Search for the cell housing the specified text and yield its (X, Y) center coordinate. 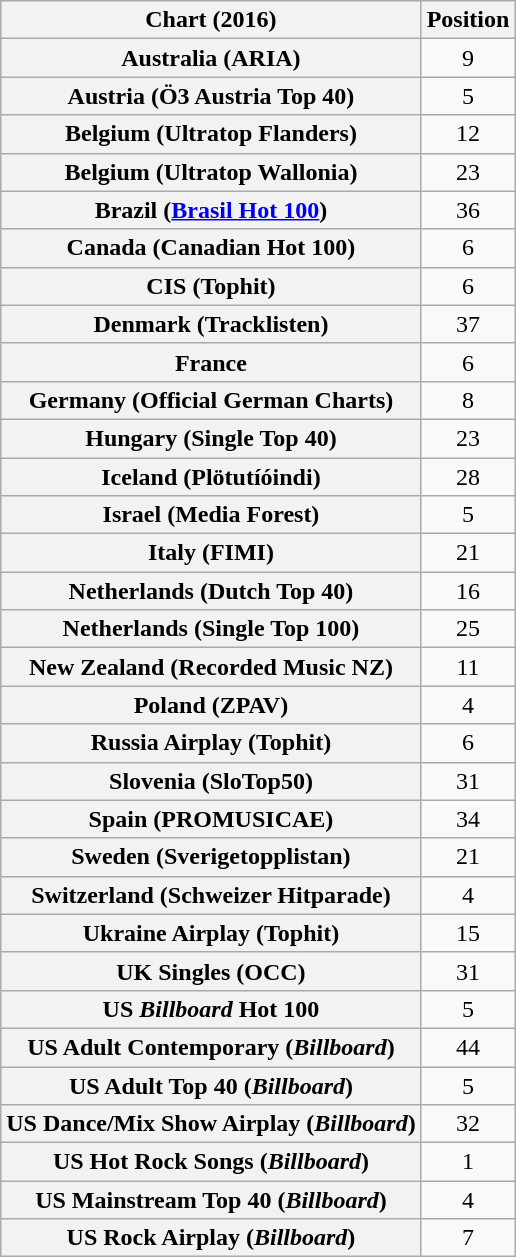
Austria (Ö3 Austria Top 40) (211, 96)
16 (468, 591)
Position (468, 20)
US Adult Top 40 (Billboard) (211, 1085)
44 (468, 1047)
25 (468, 629)
Russia Airplay (Tophit) (211, 743)
Netherlands (Dutch Top 40) (211, 591)
1 (468, 1162)
UK Singles (OCC) (211, 971)
Denmark (Tracklisten) (211, 324)
Sweden (Sverigetopplistan) (211, 857)
28 (468, 477)
Australia (ARIA) (211, 58)
Iceland (Plötutíóindi) (211, 477)
Netherlands (Single Top 100) (211, 629)
Italy (FIMI) (211, 553)
32 (468, 1124)
US Billboard Hot 100 (211, 1009)
Switzerland (Schweizer Hitparade) (211, 895)
8 (468, 400)
CIS (Tophit) (211, 286)
Israel (Media Forest) (211, 515)
Ukraine Airplay (Tophit) (211, 933)
US Hot Rock Songs (Billboard) (211, 1162)
Belgium (Ultratop Flanders) (211, 134)
Germany (Official German Charts) (211, 400)
US Mainstream Top 40 (Billboard) (211, 1200)
US Adult Contemporary (Billboard) (211, 1047)
Chart (2016) (211, 20)
36 (468, 210)
Brazil (Brasil Hot 100) (211, 210)
US Dance/Mix Show Airplay (Billboard) (211, 1124)
12 (468, 134)
37 (468, 324)
11 (468, 667)
US Rock Airplay (Billboard) (211, 1238)
Canada (Canadian Hot 100) (211, 248)
France (211, 362)
Slovenia (SloTop50) (211, 781)
Poland (ZPAV) (211, 705)
New Zealand (Recorded Music NZ) (211, 667)
15 (468, 933)
Hungary (Single Top 40) (211, 438)
7 (468, 1238)
Belgium (Ultratop Wallonia) (211, 172)
Spain (PROMUSICAE) (211, 819)
9 (468, 58)
34 (468, 819)
